Locate the cell with the specified text and output its (X, Y) center coordinate. 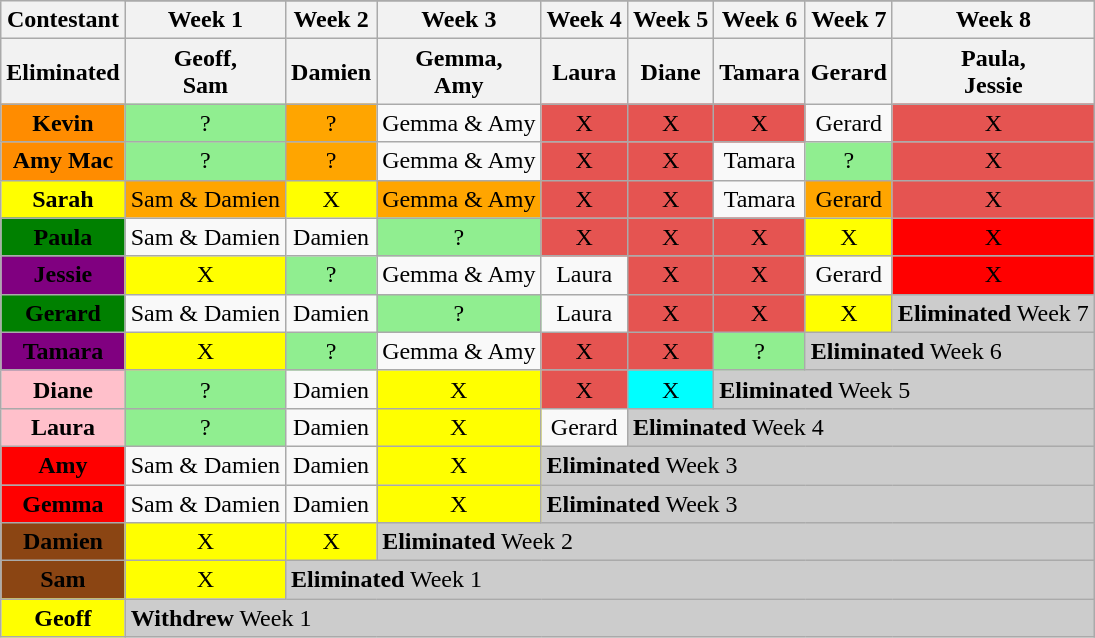
Eliminated Week 6 (950, 351)
Geoff (63, 618)
Week 8 (993, 20)
Gemma (63, 503)
Week 2 (332, 20)
Gemma, Amy (459, 72)
Eliminated (63, 72)
Kevin (63, 123)
Geoff, Sam (205, 72)
Eliminated Week 7 (993, 313)
Week 5 (670, 20)
Jessie (63, 275)
Withdrew Week 1 (610, 618)
Eliminated Week 2 (736, 542)
Paula, Jessie (993, 72)
Eliminated Week 5 (904, 389)
Eliminated Week 1 (690, 580)
Week 1 (205, 20)
Paula (63, 237)
Amy (63, 465)
Sarah (63, 199)
Eliminated Week 4 (860, 427)
Contestant (63, 20)
Amy Mac (63, 161)
Week 6 (760, 20)
Week 3 (459, 20)
Week 4 (584, 20)
Week 7 (848, 20)
Sam (63, 580)
